Search for the cell housing the specified text and yield its [X, Y] center coordinate. 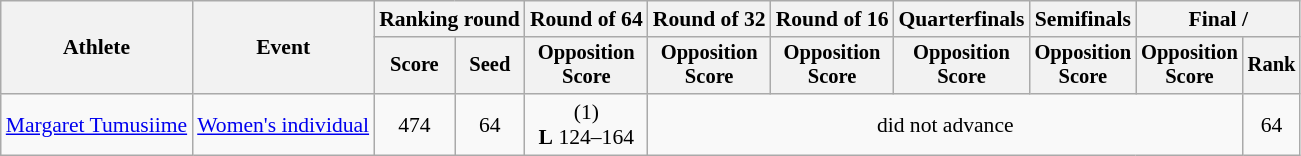
Semifinals [1084, 19]
Seed [490, 66]
Score [414, 66]
474 [414, 124]
Round of 64 [586, 19]
Final / [1218, 19]
Athlete [96, 48]
Women's individual [283, 124]
Rank [1272, 66]
did not advance [946, 124]
Quarterfinals [962, 19]
Margaret Tumusiime [96, 124]
Round of 32 [710, 19]
Ranking round [450, 19]
Round of 16 [832, 19]
Event [283, 48]
(1)L 124–164 [586, 124]
